Detect which cell encompasses the target text, then output its (x, y) center coordinate. 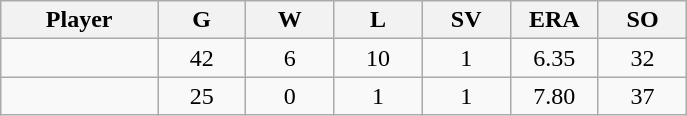
L (378, 20)
10 (378, 58)
G (202, 20)
37 (642, 96)
W (290, 20)
25 (202, 96)
32 (642, 58)
SO (642, 20)
6 (290, 58)
42 (202, 58)
ERA (554, 20)
Player (80, 20)
7.80 (554, 96)
SV (466, 20)
0 (290, 96)
6.35 (554, 58)
